Find where the given text appears and provide that cell's center as (X, Y) coordinate. 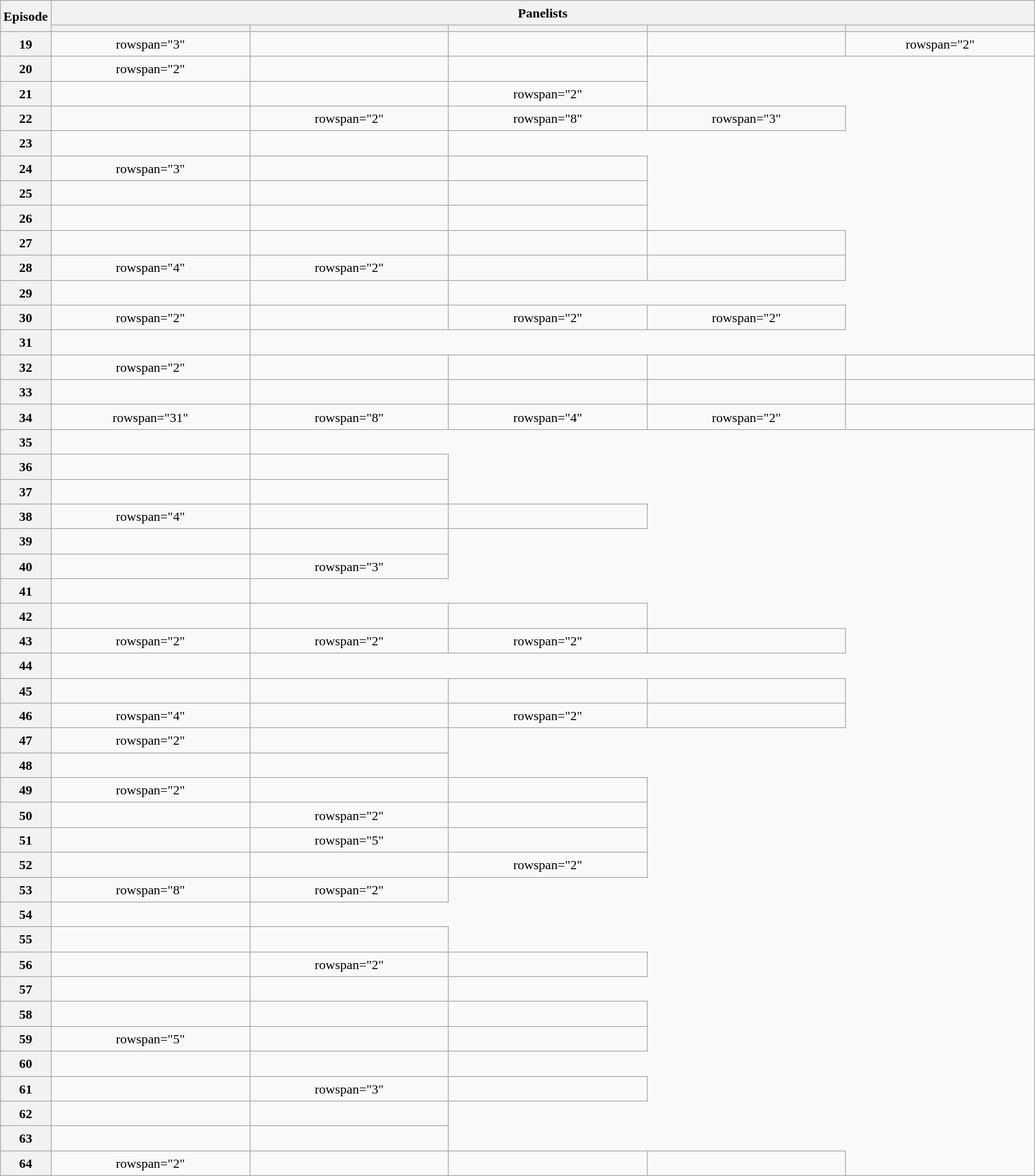
Panelists (543, 13)
51 (26, 840)
43 (26, 641)
rowspan="31" (151, 417)
Episode (26, 16)
49 (26, 790)
20 (26, 69)
29 (26, 293)
38 (26, 516)
39 (26, 542)
33 (26, 392)
34 (26, 417)
46 (26, 716)
47 (26, 740)
42 (26, 616)
59 (26, 1039)
35 (26, 442)
50 (26, 815)
63 (26, 1138)
32 (26, 367)
22 (26, 118)
26 (26, 218)
55 (26, 940)
48 (26, 765)
41 (26, 591)
31 (26, 342)
40 (26, 566)
52 (26, 865)
36 (26, 467)
53 (26, 889)
28 (26, 268)
30 (26, 318)
19 (26, 44)
37 (26, 492)
57 (26, 989)
60 (26, 1064)
58 (26, 1014)
62 (26, 1114)
25 (26, 193)
27 (26, 243)
61 (26, 1089)
23 (26, 144)
64 (26, 1163)
45 (26, 691)
54 (26, 914)
56 (26, 964)
44 (26, 666)
21 (26, 93)
24 (26, 168)
